Capture the cell that displays the provided text and extract its [X, Y] central coordinate. 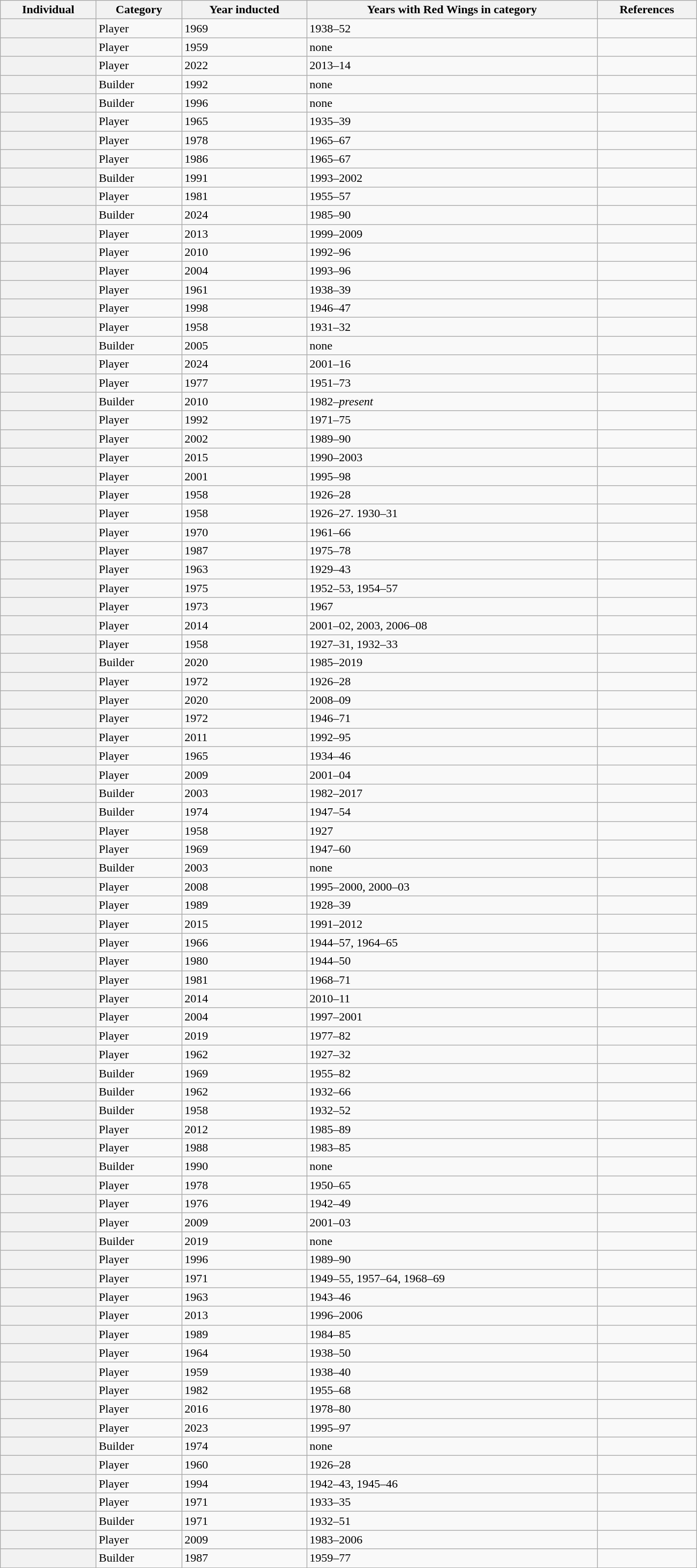
2001–16 [452, 364]
1949–55, 1957–64, 1968–69 [452, 1278]
1995–2000, 2000–03 [452, 887]
2002 [244, 439]
1985–2019 [452, 663]
1932–52 [452, 1110]
2008–09 [452, 700]
1983–85 [452, 1148]
1968–71 [452, 980]
1984–85 [452, 1334]
1998 [244, 308]
2010–11 [452, 998]
2011 [244, 737]
1952–53, 1954–57 [452, 588]
1995–97 [452, 1428]
1955–82 [452, 1073]
1982–present [452, 401]
1943–46 [452, 1297]
1982–2017 [452, 793]
1991–2012 [452, 924]
1999–2009 [452, 234]
1992–95 [452, 737]
1988 [244, 1148]
Years with Red Wings in category [452, 10]
1975 [244, 588]
References [647, 10]
1971–75 [452, 420]
1951–73 [452, 383]
1993–2002 [452, 177]
1927–31, 1932–33 [452, 644]
1990 [244, 1167]
2013–14 [452, 66]
1966 [244, 943]
1955–68 [452, 1390]
1977 [244, 383]
1961–66 [452, 532]
1938–52 [452, 28]
1933–35 [452, 1502]
1980 [244, 961]
Year inducted [244, 10]
1970 [244, 532]
1996–2006 [452, 1316]
1935–39 [452, 122]
1944–50 [452, 961]
1947–54 [452, 812]
2012 [244, 1129]
1947–60 [452, 849]
1932–66 [452, 1092]
1961 [244, 290]
1960 [244, 1465]
1959–77 [452, 1558]
1932–51 [452, 1521]
1946–47 [452, 308]
Individual [48, 10]
1985–89 [452, 1129]
1946–71 [452, 719]
2016 [244, 1409]
2005 [244, 346]
1938–50 [452, 1353]
1938–39 [452, 290]
1955–57 [452, 196]
1994 [244, 1484]
1927 [452, 831]
1978–80 [452, 1409]
2008 [244, 887]
1938–40 [452, 1371]
1927–32 [452, 1054]
1992–96 [452, 252]
1993–96 [452, 271]
1983–2006 [452, 1540]
1985–90 [452, 215]
1926–27. 1930–31 [452, 513]
2023 [244, 1428]
1928–39 [452, 905]
1973 [244, 607]
2001–03 [452, 1222]
2001–02, 2003, 2006–08 [452, 625]
1982 [244, 1390]
1942–49 [452, 1204]
1934–46 [452, 756]
1976 [244, 1204]
2001–04 [452, 774]
1967 [452, 607]
1977–82 [452, 1036]
1986 [244, 159]
1931–32 [452, 327]
1995–98 [452, 476]
2022 [244, 66]
1950–65 [452, 1185]
1942–43, 1945–46 [452, 1484]
1929–43 [452, 570]
Category [139, 10]
1990–2003 [452, 457]
1975–78 [452, 551]
1944–57, 1964–65 [452, 943]
2001 [244, 476]
1997–2001 [452, 1017]
1964 [244, 1353]
1991 [244, 177]
